Detect which cell encompasses the target text, then output its (x, y) center coordinate. 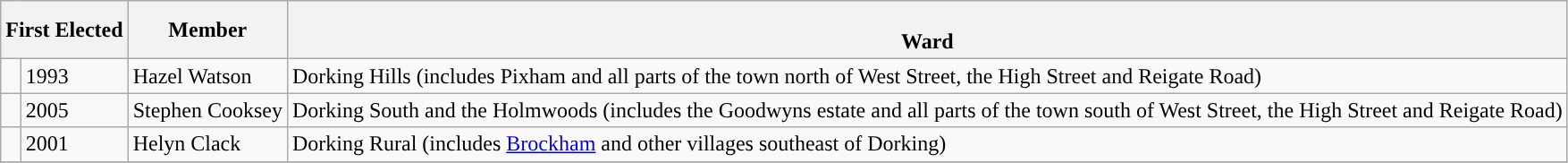
Helyn Clack (207, 144)
Stephen Cooksey (207, 110)
Ward (927, 30)
Dorking Hills (includes Pixham and all parts of the town north of West Street, the High Street and Reigate Road) (927, 76)
2005 (74, 110)
Dorking South and the Holmwoods (includes the Goodwyns estate and all parts of the town south of West Street, the High Street and Reigate Road) (927, 110)
2001 (74, 144)
Dorking Rural (includes Brockham and other villages southeast of Dorking) (927, 144)
Hazel Watson (207, 76)
1993 (74, 76)
Member (207, 30)
First Elected (64, 30)
